Identify which cell holds the provided text, then report its (X, Y) central coordinate. 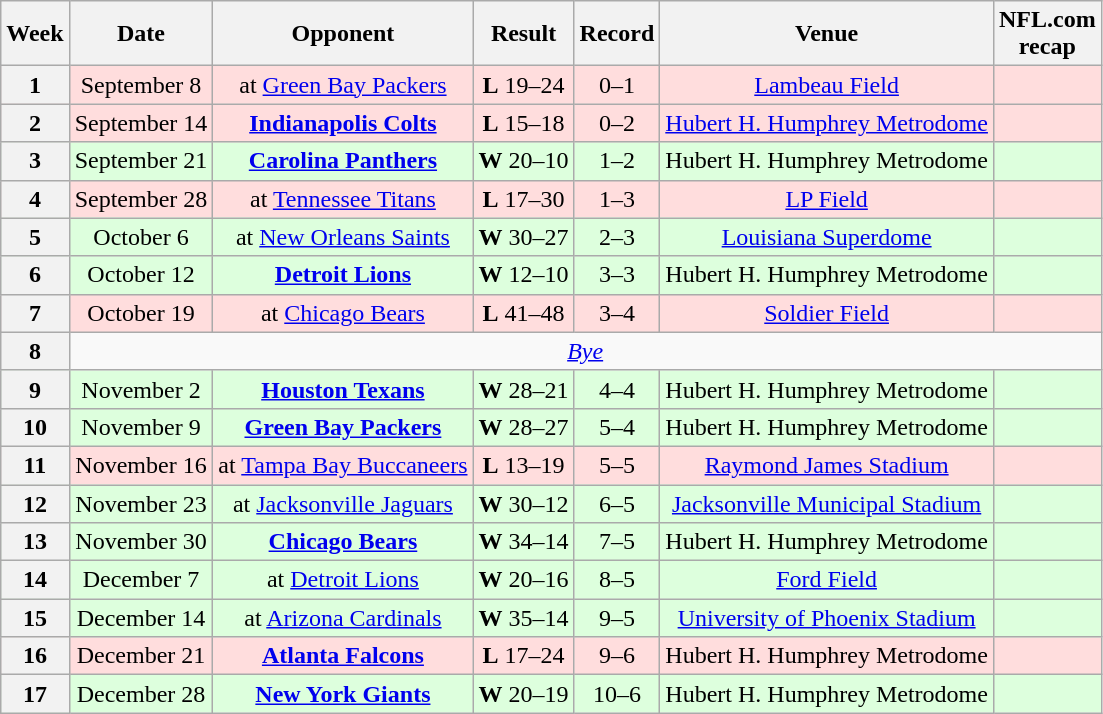
Raymond James Stadium (827, 465)
Louisiana Superdome (827, 237)
W 28–21 (524, 389)
September 28 (141, 199)
4–4 (617, 389)
October 6 (141, 237)
1–3 (617, 199)
W 34–14 (524, 542)
W 35–14 (524, 618)
November 2 (141, 389)
12 (35, 503)
7 (35, 313)
at Chicago Bears (343, 313)
0–2 (617, 123)
LP Field (827, 199)
17 (35, 694)
Carolina Panthers (343, 161)
8 (35, 351)
Jacksonville Municipal Stadium (827, 503)
L 13–19 (524, 465)
3–4 (617, 313)
W 20–10 (524, 161)
at New Orleans Saints (343, 237)
December 21 (141, 656)
Venue (827, 34)
1 (35, 85)
L 17–24 (524, 656)
W 28–27 (524, 427)
W 12–10 (524, 275)
at Tampa Bay Buccaneers (343, 465)
3 (35, 161)
NFL.comrecap (1047, 34)
September 14 (141, 123)
W 30–12 (524, 503)
October 19 (141, 313)
Lambeau Field (827, 85)
L 19–24 (524, 85)
December 28 (141, 694)
Date (141, 34)
at Detroit Lions (343, 580)
Houston Texans (343, 389)
6 (35, 275)
9–5 (617, 618)
Opponent (343, 34)
L 15–18 (524, 123)
Soldier Field (827, 313)
W 30–27 (524, 237)
Record (617, 34)
W 20–19 (524, 694)
9 (35, 389)
15 (35, 618)
September 21 (141, 161)
at Jacksonville Jaguars (343, 503)
5 (35, 237)
8–5 (617, 580)
Chicago Bears (343, 542)
Result (524, 34)
13 (35, 542)
Detroit Lions (343, 275)
4 (35, 199)
September 8 (141, 85)
November 16 (141, 465)
Atlanta Falcons (343, 656)
1–2 (617, 161)
W 20–16 (524, 580)
at Green Bay Packers (343, 85)
at Tennessee Titans (343, 199)
L 41–48 (524, 313)
5–5 (617, 465)
Ford Field (827, 580)
5–4 (617, 427)
10–6 (617, 694)
16 (35, 656)
at Arizona Cardinals (343, 618)
New York Giants (343, 694)
3–3 (617, 275)
Indianapolis Colts (343, 123)
November 30 (141, 542)
Bye (585, 351)
2 (35, 123)
Week (35, 34)
L 17–30 (524, 199)
December 7 (141, 580)
0–1 (617, 85)
November 23 (141, 503)
December 14 (141, 618)
7–5 (617, 542)
14 (35, 580)
October 12 (141, 275)
University of Phoenix Stadium (827, 618)
9–6 (617, 656)
Green Bay Packers (343, 427)
10 (35, 427)
November 9 (141, 427)
6–5 (617, 503)
2–3 (617, 237)
11 (35, 465)
